Output the (X, Y) coordinate of the center of the cell containing the given text.  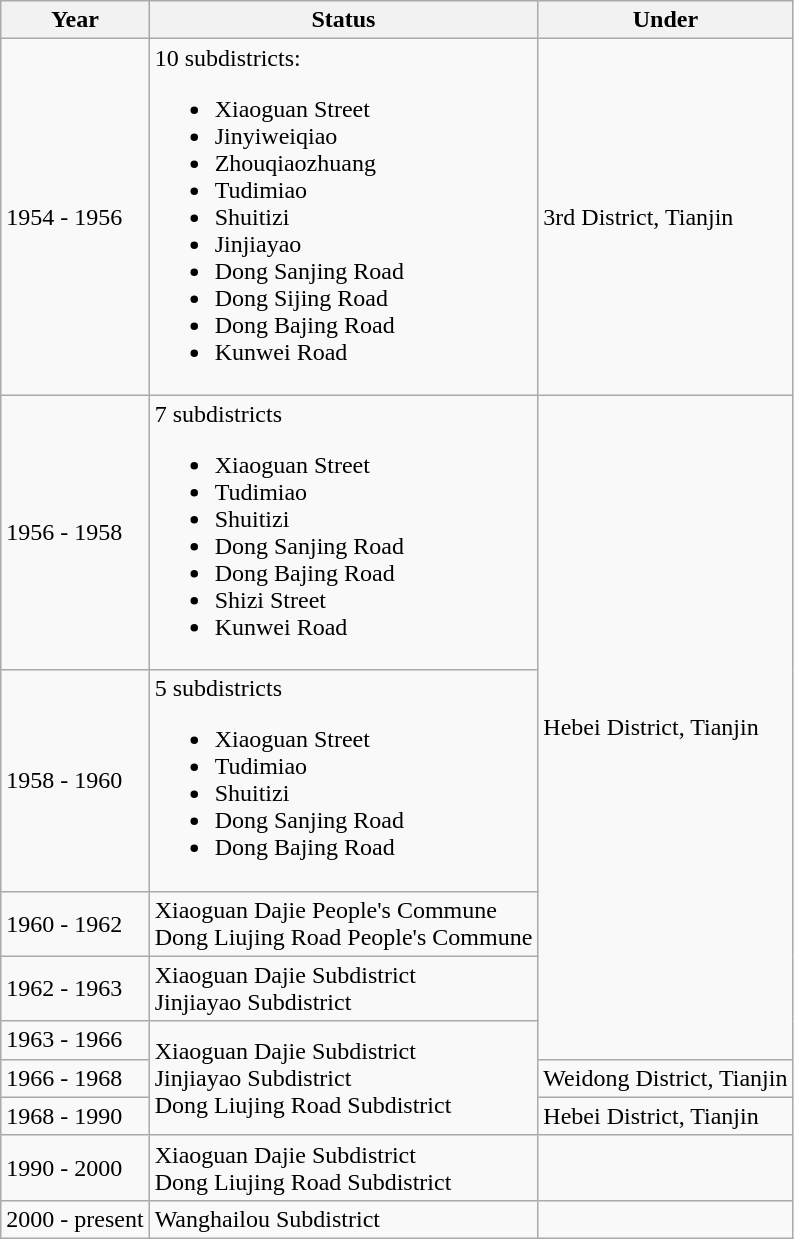
1956 - 1958 (75, 532)
1954 - 1956 (75, 217)
10 subdistricts:Xiaoguan StreetJinyiweiqiaoZhouqiaozhuangTudimiaoShuitiziJinjiayaoDong Sanjing RoadDong Sijing RoadDong Bajing RoadKunwei Road (344, 217)
2000 - present (75, 1219)
3rd District, Tianjin (666, 217)
7 subdistrictsXiaoguan StreetTudimiaoShuitiziDong Sanjing RoadDong Bajing RoadShizi StreetKunwei Road (344, 532)
Under (666, 20)
1990 - 2000 (75, 1168)
Xiaoguan Dajie SubdistrictJinjiayao Subdistrict (344, 988)
1966 - 1968 (75, 1078)
Weidong District, Tianjin (666, 1078)
1963 - 1966 (75, 1040)
Status (344, 20)
Wanghailou Subdistrict (344, 1219)
Xiaoguan Dajie SubdistrictDong Liujing Road Subdistrict (344, 1168)
1962 - 1963 (75, 988)
1968 - 1990 (75, 1116)
1958 - 1960 (75, 780)
Year (75, 20)
Xiaoguan Dajie People's CommuneDong Liujing Road People's Commune (344, 924)
Xiaoguan Dajie SubdistrictJinjiayao SubdistrictDong Liujing Road Subdistrict (344, 1078)
1960 - 1962 (75, 924)
5 subdistrictsXiaoguan StreetTudimiaoShuitiziDong Sanjing RoadDong Bajing Road (344, 780)
